Find where the given text appears and provide that cell's center as (X, Y) coordinate. 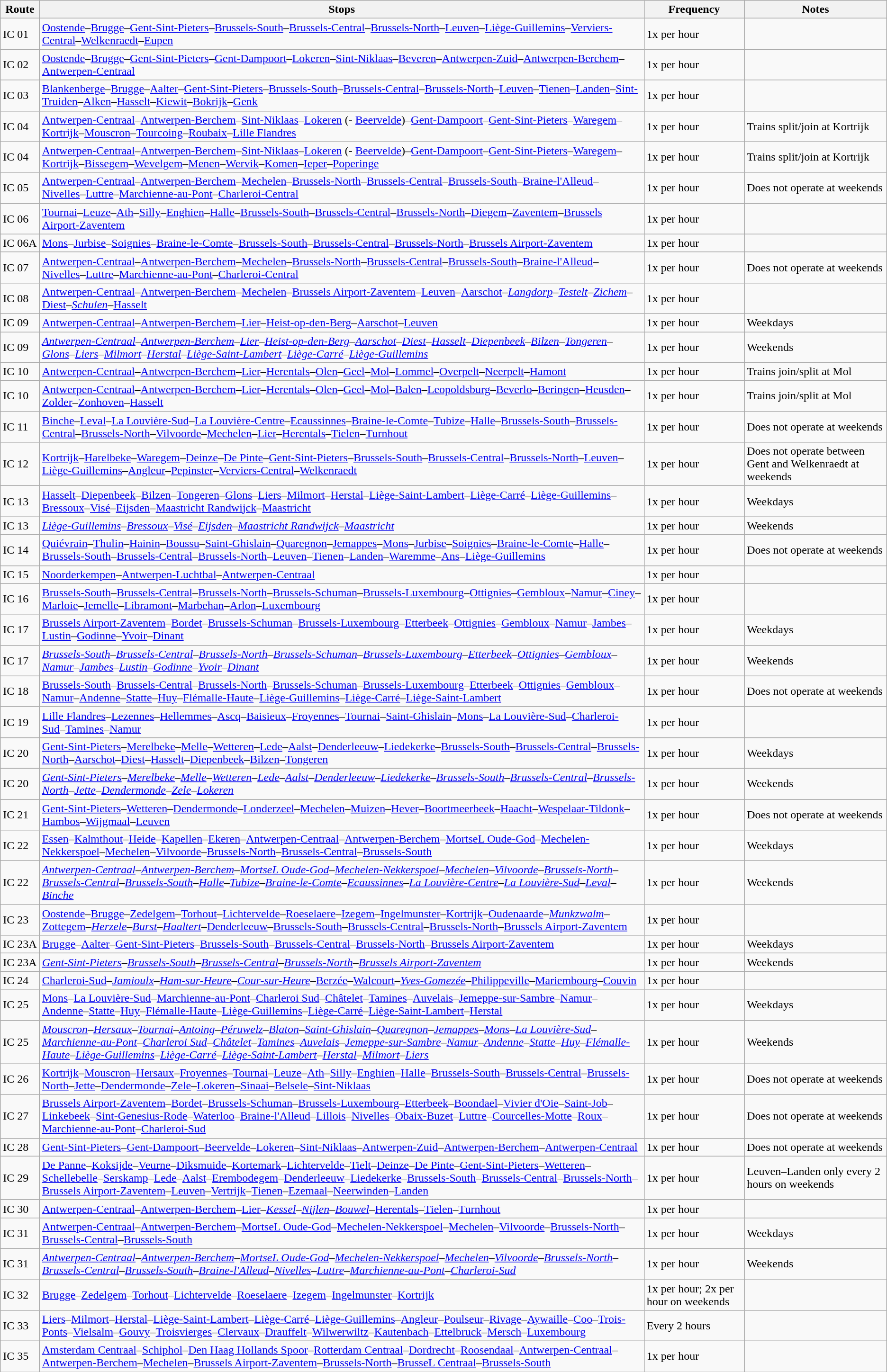
Every 2 hours (694, 1326)
IC 03 (20, 96)
Mons–Jurbise–Soignies–Braine-le-Comte–Brussels-South–Brussels-Central–Brussels-North–Brussels Airport-Zaventem (342, 243)
Notes (816, 9)
IC 18 (20, 691)
IC 15 (20, 574)
Antwerpen-Centraal–Antwerpen-Berchem–Lier–Herentals–Olen–Geel–Mol–Balen–Leopoldsburg–Beverlo–Beringen–Heusden–Zolder–Zonhoven–Hasselt (342, 396)
IC 19 (20, 722)
IC 28 (20, 1147)
IC 05 (20, 188)
IC 14 (20, 550)
Gent-Sint-Pieters–Gent-Dampoort–Beervelde–Lokeren–Sint-Niklaas–Antwerpen-Zuid–Antwerpen-Berchem–Antwerpen-Centraal (342, 1147)
Antwerpen-Centraal–Antwerpen-Berchem–Lier–Kessel–Nijlen–Bouwel–Herentals–Tielen–Turnhout (342, 1209)
Brugge–Aalter–Gent-Sint-Pieters–Brussels-South–Brussels-Central–Brussels-North–Brussels Airport-Zaventem (342, 944)
IC 11 (20, 427)
Noorderkempen–Antwerpen-Luchtbal–Antwerpen-Centraal (342, 574)
IC 30 (20, 1209)
Lille Flandres–Lezennes–Hellemmes–Ascq–Baisieux–Froyennes–Tournai–Saint-Ghislain–Mons–La Louvière-Sud–Charleroi-Sud–Tamines–Namur (342, 722)
Antwerpen-Centraal–Antwerpen-Berchem–Lier–Herentals–Olen–Geel–Mol–Lommel–Overpelt–Neerpelt–Hamont (342, 372)
Tournai–Leuze–Ath–Silly–Enghien–Halle–Brussels-South–Brussels-Central–Brussels-North–Diegem–Zaventem–Brussels Airport-Zaventem (342, 219)
IC 26 (20, 1079)
IC 29 (20, 1178)
Antwerpen-Centraal–Antwerpen-Berchem–Lier–Heist-op-den-Berg–Aarschot–Leuven (342, 323)
IC 21 (20, 815)
IC 35 (20, 1356)
IC 07 (20, 267)
Leuven–Landen only every 2 hours on weekends (816, 1178)
Stops (342, 9)
Oostende–Brugge–Gent-Sint-Pieters–Brussels-South–Brussels-Central–Brussels-North–Leuven–Liège-Guillemins–Verviers-Central–Welkenraedt–Eupen (342, 34)
IC 32 (20, 1295)
IC 33 (20, 1326)
Brugge–Zedelgem–Torhout–Lichtervelde–Roeselaere–Izegem–Ingelmunster–Kortrijk (342, 1295)
IC 06A (20, 243)
IC 06 (20, 219)
IC 02 (20, 64)
Brussels Airport-Zaventem–Bordet–Brussels-Schuman–Brussels-Luxembourg–Etterbeek–Ottignies–Gembloux–Namur–Jambes–Lustin–Godinne–Yvoir–Dinant (342, 630)
IC 27 (20, 1116)
IC 16 (20, 599)
IC 24 (20, 980)
IC 01 (20, 34)
Charleroi-Sud–Jamioulx–Ham-sur-Heure–Cour-sur-Heure–Berzée–Walcourt–Yves-Gomezée–Philippeville–Mariembourg–Couvin (342, 980)
Antwerpen-Centraal–Antwerpen-Berchem–MortseL Oude-God–Mechelen-Nekkerspoel–Mechelen–Vilvoorde–Brussels-North–Brussels-Central–Brussels-South (342, 1233)
Oostende–Brugge–Gent-Sint-Pieters–Gent-Dampoort–Lokeren–Sint-Niklaas–Beveren–Antwerpen-Zuid–Antwerpen-Berchem–Antwerpen-Centraal (342, 64)
IC 23 (20, 920)
Frequency (694, 9)
1x per hour; 2x per hour on weekends (694, 1295)
Antwerpen-Centraal–Antwerpen-Berchem–Mechelen–Brussels Airport-Zaventem–Leuven–Aarschot–Langdorp–Testelt–Zichem–Diest–Schulen–Hasselt (342, 298)
IC 08 (20, 298)
Route (20, 9)
Gent-Sint-Pieters–Brussels-South–Brussels-Central–Brussels-North–Brussels Airport-Zaventem (342, 962)
Gent-Sint-Pieters–Wetteren–Dendermonde–Londerzeel–Mechelen–Muizen–Hever–Boortmeerbeek–Haacht–Wespelaar-Tildonk–Hambos–Wijgmaal–Leuven (342, 815)
Liège-Guillemins–Bressoux–Visé–Eijsden–Maastricht Randwijck–Maastricht (342, 526)
IC 12 (20, 464)
Does not operate between Gent and Welkenraedt at weekends (816, 464)
